Return the [x, y] coordinate for the center point of the cell that contains the specified text.  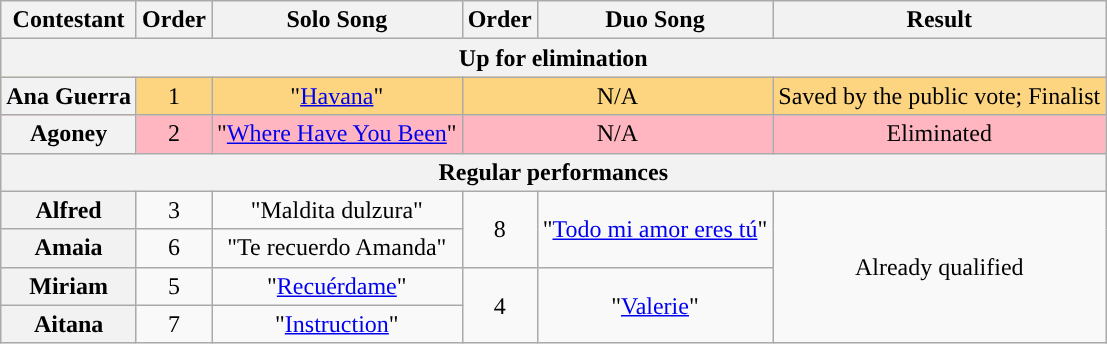
6 [174, 248]
"Instruction" [338, 324]
Solo Song [338, 20]
Regular performances [554, 172]
"Valerie" [655, 305]
"Todo mi amor eres tú" [655, 229]
"Where Have You Been" [338, 134]
1 [174, 96]
Aitana [69, 324]
Ana Guerra [69, 96]
"Maldita dulzura" [338, 210]
Saved by the public vote; Finalist [940, 96]
Duo Song [655, 20]
3 [174, 210]
Already qualified [940, 267]
Agoney [69, 134]
8 [500, 229]
2 [174, 134]
4 [500, 305]
5 [174, 286]
Contestant [69, 20]
Eliminated [940, 134]
"Te recuerdo Amanda" [338, 248]
"Havana" [338, 96]
Miriam [69, 286]
Up for elimination [554, 58]
Alfred [69, 210]
"Recuérdame" [338, 286]
Amaia [69, 248]
7 [174, 324]
Result [940, 20]
